Capture the cell that displays the provided text and extract its [X, Y] central coordinate. 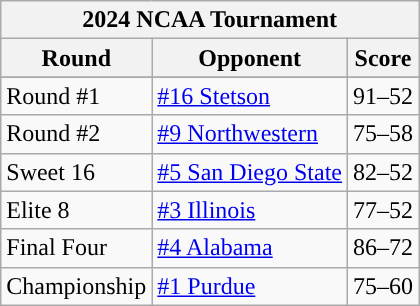
Sweet 16 [76, 172]
Round [76, 58]
#9 Northwestern [250, 134]
Round #2 [76, 134]
75–60 [384, 286]
#5 San Diego State [250, 172]
Championship [76, 286]
75–58 [384, 134]
#4 Alabama [250, 248]
Round #1 [76, 96]
Elite 8 [76, 210]
Opponent [250, 58]
Score [384, 58]
#16 Stetson [250, 96]
82–52 [384, 172]
77–52 [384, 210]
#3 Illinois [250, 210]
91–52 [384, 96]
#1 Purdue [250, 286]
86–72 [384, 248]
2024 NCAA Tournament [210, 20]
Final Four [76, 248]
